Return [x, y] of the center of cell containing provided text 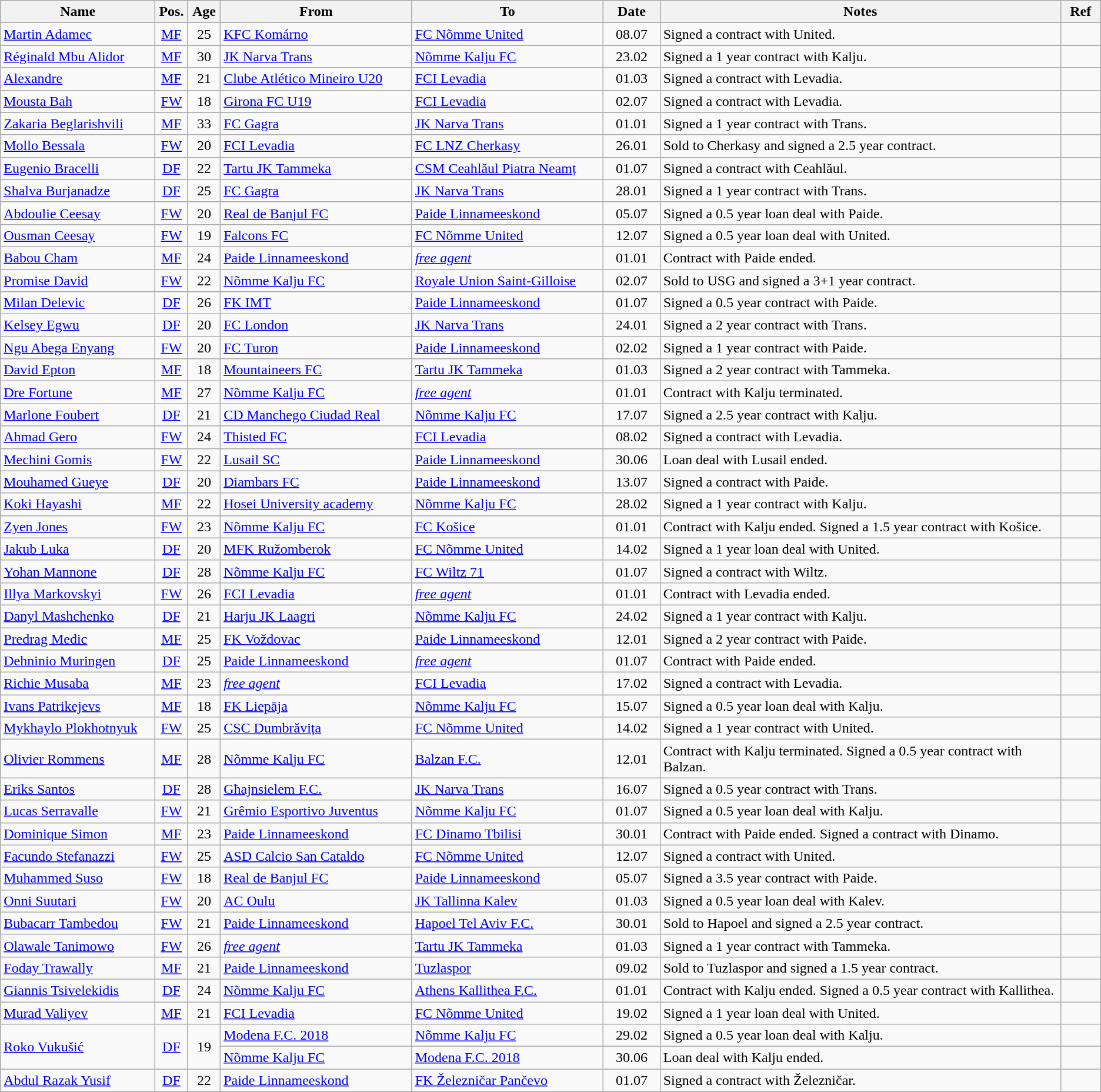
Grêmio Esportivo Juventus [316, 811]
Mykhaylo Plokhotnyuk [78, 728]
Sold to USG and signed a 3+1 year contract. [860, 281]
Signed a 0.5 year contract with Trans. [860, 789]
Ahmad Gero [78, 437]
Harju JK Laagri [316, 616]
FK Voždovac [316, 638]
AC Oulu [316, 901]
Predrag Medic [78, 638]
27 [203, 392]
Marlone Foubert [78, 415]
Abdul Razak Yusif [78, 1080]
Tuzlaspor [508, 968]
Milan Delevic [78, 303]
02.02 [632, 348]
Athens Kallithea F.C. [508, 990]
09.02 [632, 968]
Signed a 1 year contract with United. [860, 728]
Clube Atlético Mineiro U20 [316, 79]
Diambars FC [316, 482]
Hosei University academy [316, 504]
Mountaineers FC [316, 370]
28.01 [632, 191]
Sold to Hapoel and signed a 2.5 year contract. [860, 923]
Signed a 2.5 year contract with Kalju. [860, 415]
Lucas Serravalle [78, 811]
Giannis Tsivelekidis [78, 990]
Signed a 1 year contract with Paide. [860, 348]
Signed a 2 year contract with Tammeka. [860, 370]
Signed a contract with Ceahlăul. [860, 168]
CD Manchego Ciudad Real [316, 415]
Facundo Stefanazzi [78, 856]
Eriks Santos [78, 789]
Mousta Bah [78, 101]
15.07 [632, 706]
Royale Union Saint-Gilloise [508, 281]
Mechini Gomis [78, 460]
FC Turon [316, 348]
Olawale Tanimowo [78, 945]
Girona FC U19 [316, 101]
FK Liepāja [316, 706]
24.01 [632, 325]
Yohan Mannone [78, 571]
Sold to Cherkasy and signed a 2.5 year contract. [860, 146]
Kelsey Egwu [78, 325]
08.07 [632, 34]
Ousman Ceesay [78, 235]
Contract with Levadia ended. [860, 594]
Zakaria Beglarishvili [78, 124]
Signed a 1 year contract with Tammeka. [860, 945]
Roko Vukušić [78, 1047]
Mollo Bessala [78, 146]
Loan deal with Lusail ended. [860, 460]
FC LNZ Cherkasy [508, 146]
23.02 [632, 56]
Illya Markovskyi [78, 594]
Signed a contract with Železničar. [860, 1080]
From [316, 12]
CSM Ceahlăul Piatra Neamț [508, 168]
Dre Fortune [78, 392]
26.01 [632, 146]
Ngu Abega Enyang [78, 348]
ASD Calcio San Cataldo [316, 856]
Signed a 0.5 year loan deal with United. [860, 235]
Contract with Paide ended. Signed a contract with Dinamo. [860, 834]
JK Tallinna Kalev [508, 901]
17.02 [632, 684]
Jakub Luka [78, 549]
Shalva Burjanadze [78, 191]
Falcons FC [316, 235]
Signed a 0.5 year contract with Paide. [860, 303]
Mouhamed Gueye [78, 482]
Loan deal with Kalju ended. [860, 1058]
08.02 [632, 437]
Koki Hayashi [78, 504]
Pos. [172, 12]
Promise David [78, 281]
Balzan F.C. [508, 759]
Zyen Jones [78, 527]
FC Wiltz 71 [508, 571]
Contract with Kalju terminated. Signed a 0.5 year contract with Balzan. [860, 759]
Contract with Kalju ended. Signed a 1.5 year contract with Košice. [860, 527]
MFK Ružomberok [316, 549]
Olivier Rommens [78, 759]
13.07 [632, 482]
Ref [1080, 12]
Abdoulie Ceesay [78, 213]
Għajnsielem F.C. [316, 789]
Muhammed Suso [78, 878]
Réginald Mbu Alidor [78, 56]
16.07 [632, 789]
FK IMT [316, 303]
Foday Trawally [78, 968]
Signed a 2 year contract with Trans. [860, 325]
19.02 [632, 1013]
Eugenio Bracelli [78, 168]
Martin Adamec [78, 34]
David Epton [78, 370]
FK Železničar Pančevo [508, 1080]
Signed a 0.5 year loan deal with Paide. [860, 213]
29.02 [632, 1036]
Signed a 2 year contract with Paide. [860, 638]
Signed a 3.5 year contract with Paide. [860, 878]
Thisted FC [316, 437]
Signed a 0.5 year loan deal with Kalev. [860, 901]
Richie Musaba [78, 684]
FC Dinamo Tbilisi [508, 834]
CSC Dumbrăvița [316, 728]
Contract with Kalju ended. Signed a 0.5 year contract with Kallithea. [860, 990]
Hapoel Tel Aviv F.C. [508, 923]
Signed a contract with Wiltz. [860, 571]
Age [203, 12]
Danyl Mashchenko [78, 616]
Signed a contract with Paide. [860, 482]
24.02 [632, 616]
Bubacarr Tambedou [78, 923]
Ivans Patrikejevs [78, 706]
FC London [316, 325]
Onni Suutari [78, 901]
FC Košice [508, 527]
Contract with Kalju terminated. [860, 392]
Dehninio Muringen [78, 661]
17.07 [632, 415]
Name [78, 12]
Lusail SC [316, 460]
Murad Valiyev [78, 1013]
Sold to Tuzlaspor and signed a 1.5 year contract. [860, 968]
28.02 [632, 504]
30 [203, 56]
Dominique Simon [78, 834]
Notes [860, 12]
To [508, 12]
Alexandre [78, 79]
KFC Komárno [316, 34]
Date [632, 12]
33 [203, 124]
Babou Cham [78, 258]
